Return (x, y) of the center of cell containing provided text 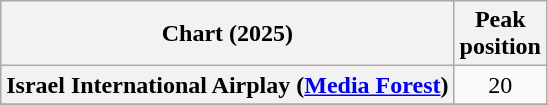
Peakposition (500, 34)
20 (500, 85)
Israel International Airplay (Media Forest) (228, 85)
Chart (2025) (228, 34)
